Identify which cell holds the provided text, then report its (X, Y) central coordinate. 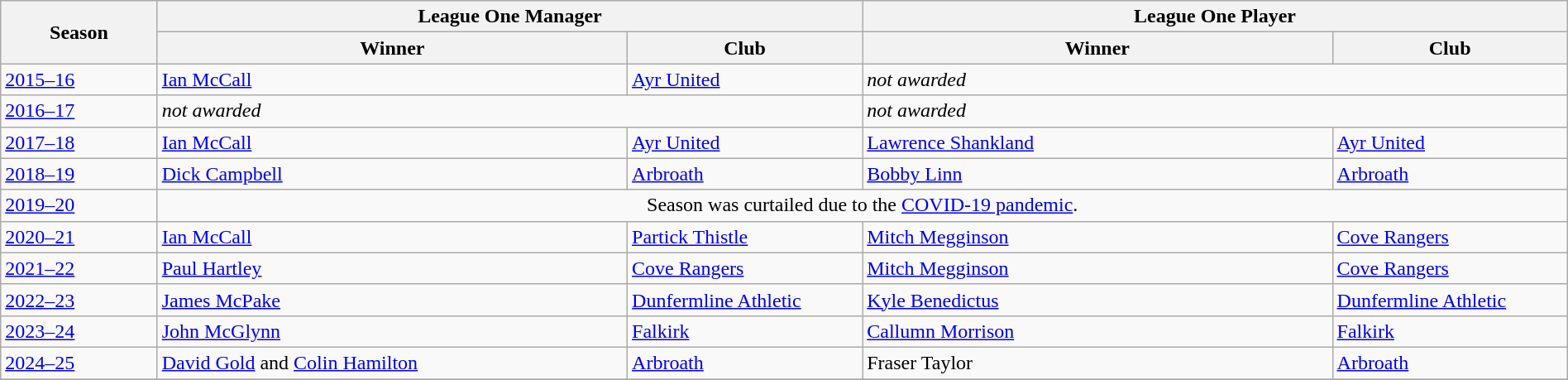
League One Player (1216, 17)
Callumn Morrison (1097, 331)
2020–21 (79, 237)
Season (79, 32)
John McGlynn (392, 331)
Partick Thistle (745, 237)
2023–24 (79, 331)
League One Manager (509, 17)
Kyle Benedictus (1097, 300)
2022–23 (79, 300)
Paul Hartley (392, 268)
James McPake (392, 300)
Lawrence Shankland (1097, 142)
2024–25 (79, 363)
Dick Campbell (392, 174)
Fraser Taylor (1097, 363)
Bobby Linn (1097, 174)
2019–20 (79, 205)
2017–18 (79, 142)
2016–17 (79, 111)
2021–22 (79, 268)
2018–19 (79, 174)
David Gold and Colin Hamilton (392, 363)
2015–16 (79, 79)
Season was curtailed due to the COVID-19 pandemic. (862, 205)
